Pinpoint the cell where the given text exists, returning its (X, Y) midpoint coordinate. 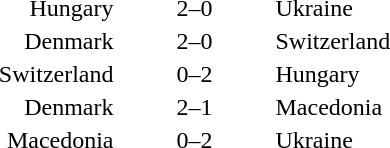
0–2 (194, 74)
2–1 (194, 107)
2–0 (194, 41)
